Search for the cell housing the specified text and yield its [x, y] center coordinate. 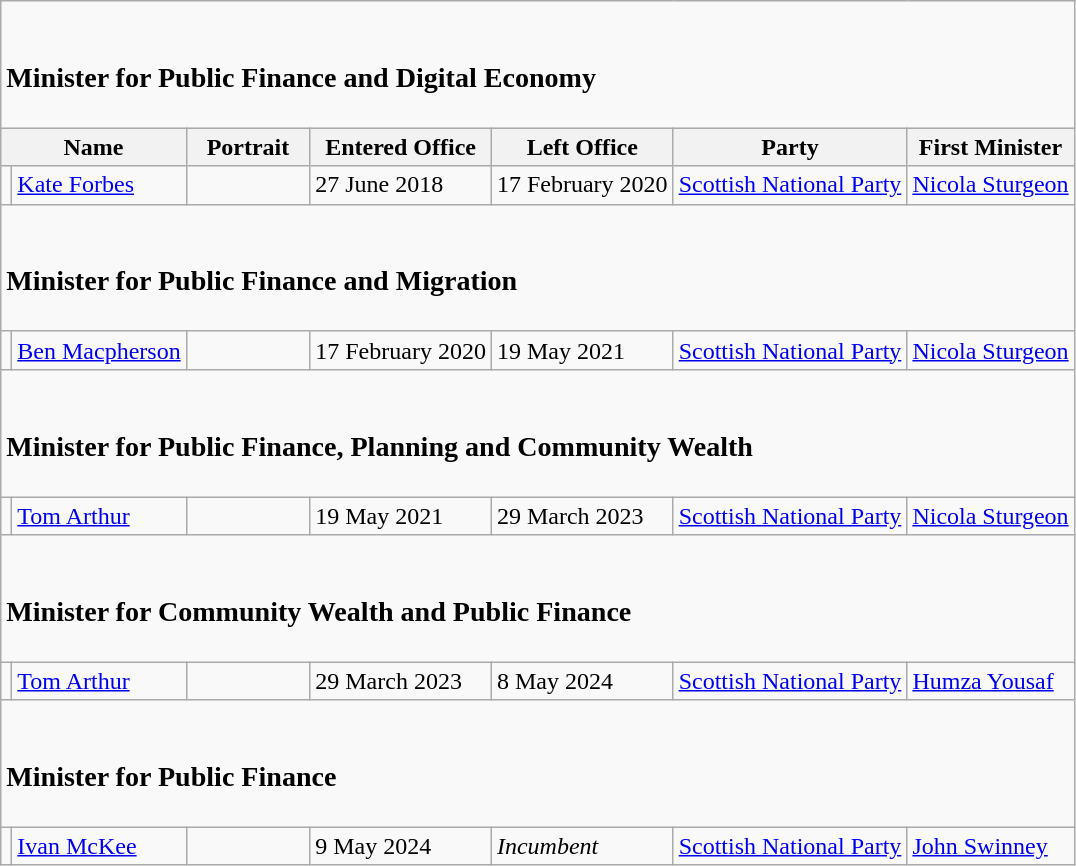
Minister for Public Finance and Migration [538, 268]
Ivan McKee [99, 846]
First Minister [990, 147]
Entered Office [401, 147]
Incumbent [582, 846]
Minister for Public Finance and Digital Economy [538, 64]
Minister for Public Finance [538, 764]
Kate Forbes [99, 185]
Humza Yousaf [990, 681]
8 May 2024 [582, 681]
Name [94, 147]
Minister for Community Wealth and Public Finance [538, 598]
9 May 2024 [401, 846]
Party [790, 147]
Minister for Public Finance, Planning and Community Wealth [538, 432]
Left Office [582, 147]
Ben Macpherson [99, 350]
27 June 2018 [401, 185]
Portrait [248, 147]
John Swinney [990, 846]
